Locate the cell with the specified text and output its (x, y) center coordinate. 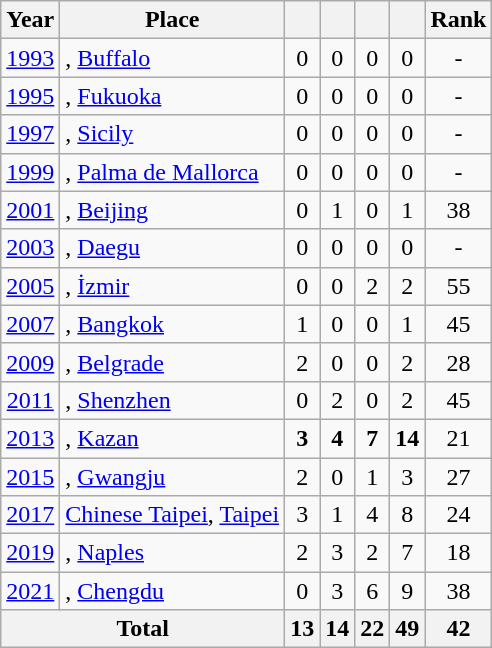
49 (408, 629)
1997 (30, 134)
2013 (30, 438)
9 (408, 591)
, Palma de Mallorca (172, 172)
2009 (30, 362)
24 (458, 515)
2021 (30, 591)
6 (372, 591)
Rank (458, 20)
2007 (30, 324)
, Fukuoka (172, 96)
, Gwangju (172, 477)
, Shenzhen (172, 400)
27 (458, 477)
2001 (30, 210)
Place (172, 20)
2011 (30, 400)
, Beijing (172, 210)
21 (458, 438)
2015 (30, 477)
, Belgrade (172, 362)
8 (408, 515)
Total (143, 629)
2005 (30, 286)
42 (458, 629)
, Kazan (172, 438)
1995 (30, 96)
2017 (30, 515)
55 (458, 286)
Chinese Taipei, Taipei (172, 515)
28 (458, 362)
, Bangkok (172, 324)
, Chengdu (172, 591)
, Buffalo (172, 58)
, Naples (172, 553)
1993 (30, 58)
1999 (30, 172)
2003 (30, 248)
22 (372, 629)
2019 (30, 553)
, Sicily (172, 134)
13 (302, 629)
Year (30, 20)
, İzmir (172, 286)
, Daegu (172, 248)
18 (458, 553)
